Pinpoint the cell where the given text exists, returning its (X, Y) midpoint coordinate. 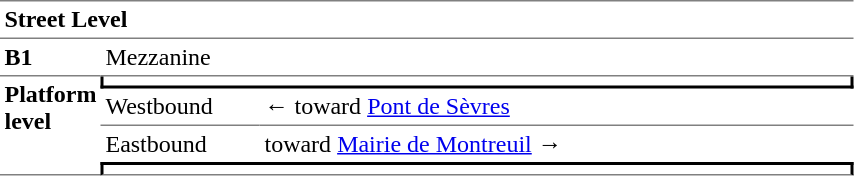
Platform level (50, 126)
Mezzanine (478, 58)
Westbound (180, 107)
← toward Pont de Sèvres (557, 107)
B1 (50, 58)
toward Mairie de Montreuil → (557, 144)
Eastbound (180, 144)
Street Level (427, 20)
